From the cell containing the given text, extract its center point as (X, Y) coordinate. 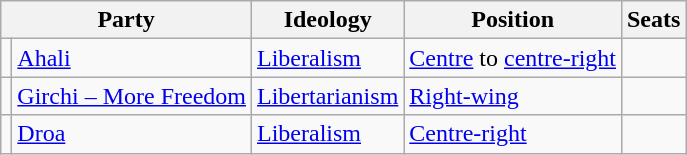
Droa (132, 134)
Ideology (327, 20)
Ahali (132, 58)
Right-wing (513, 96)
Position (513, 20)
Party (126, 20)
Centre-right (513, 134)
Seats (653, 20)
Centre to centre-right (513, 58)
Girchi – More Freedom (132, 96)
Libertarianism (327, 96)
